Return (X, Y) of the center of cell containing provided text 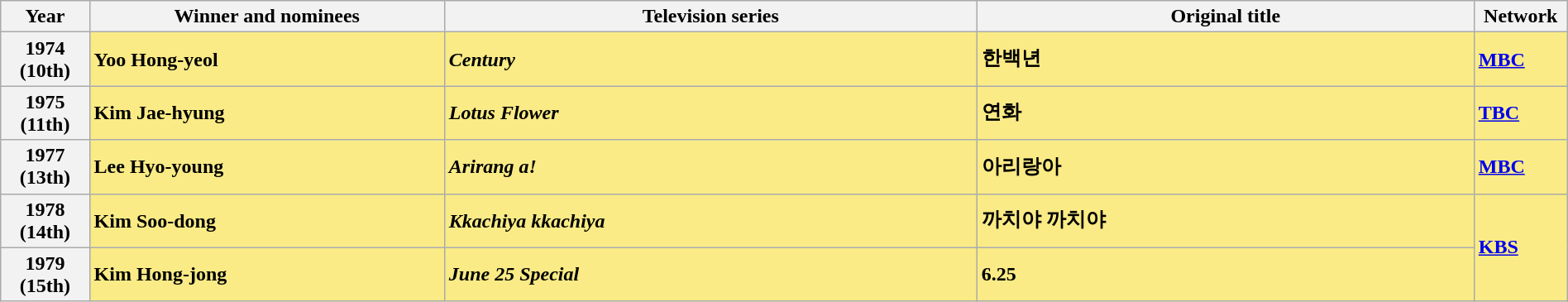
Network (1520, 17)
Winner and nominees (266, 17)
1979(15th) (45, 275)
까치야 까치야 (1226, 220)
Yoo Hong-yeol (266, 60)
TBC (1520, 113)
KBS (1520, 247)
Century (710, 60)
Television series (710, 17)
6.25 (1226, 275)
Kkachiya kkachiya (710, 220)
1978(14th) (45, 220)
Lotus Flower (710, 113)
June 25 Special (710, 275)
1974(10th) (45, 60)
1975(11th) (45, 113)
한백년 (1226, 60)
Arirang a! (710, 167)
아리랑아 (1226, 167)
Kim Hong-jong (266, 275)
Lee Hyo-young (266, 167)
Kim Soo-dong (266, 220)
Year (45, 17)
Original title (1226, 17)
연화 (1226, 113)
1977(13th) (45, 167)
Kim Jae-hyung (266, 113)
